Determine the [X, Y] coordinate at the center of the cell enclosing the given text.  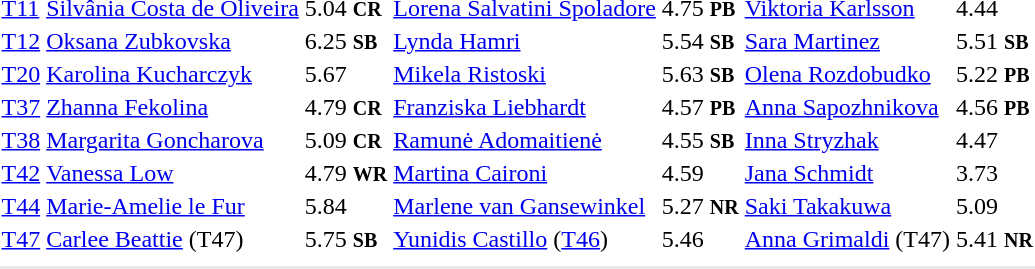
Sara Martinez [847, 41]
4.59 [700, 173]
Carlee Beattie (T47) [173, 239]
5.41 NR [995, 239]
T42 [21, 173]
Marlene van Gansewinkel [525, 206]
T20 [21, 74]
Anna Sapozhnikova [847, 107]
5.51 SB [995, 41]
Jana Schmidt [847, 173]
4.55 SB [700, 140]
Zhanna Fekolina [173, 107]
4.79 WR [346, 173]
5.09 CR [346, 140]
T44 [21, 206]
T12 [21, 41]
Inna Stryzhak [847, 140]
Martina Caironi [525, 173]
5.27 NR [700, 206]
5.63 SB [700, 74]
Margarita Goncharova [173, 140]
Oksana Zubkovska [173, 41]
Marie-Amelie le Fur [173, 206]
4.57 PB [700, 107]
Saki Takakuwa [847, 206]
4.47 [995, 140]
Franziska Liebhardt [525, 107]
Anna Grimaldi (T47) [847, 239]
5.84 [346, 206]
5.75 SB [346, 239]
4.79 CR [346, 107]
T47 [21, 239]
T37 [21, 107]
5.67 [346, 74]
Yunidis Castillo (T46) [525, 239]
5.09 [995, 206]
4.56 PB [995, 107]
Mikela Ristoski [525, 74]
Olena Rozdobudko [847, 74]
5.46 [700, 239]
Vanessa Low [173, 173]
5.22 PB [995, 74]
Ramunė Adomaitienė [525, 140]
5.54 SB [700, 41]
Lynda Hamri [525, 41]
3.73 [995, 173]
Karolina Kucharczyk [173, 74]
T38 [21, 140]
6.25 SB [346, 41]
